Extract the [X, Y] coordinate from the center of the cell holding the provided text.  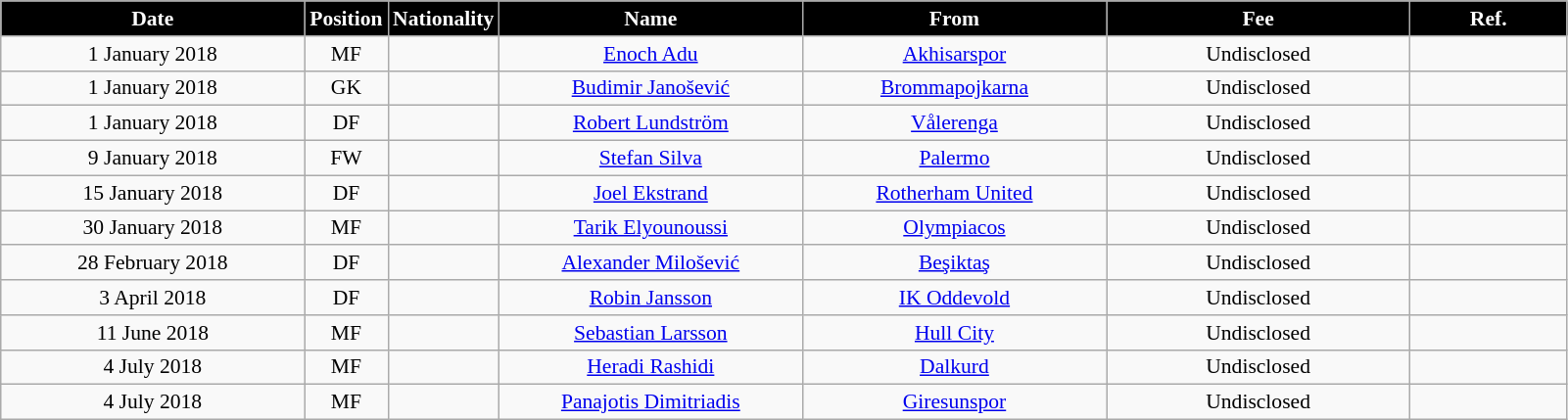
Olympiacos [954, 228]
Giresunspor [954, 402]
Robin Jansson [650, 298]
15 January 2018 [153, 193]
28 February 2018 [153, 263]
Joel Ekstrand [650, 193]
Name [650, 19]
Budimir Janošević [650, 88]
Sebastian Larsson [650, 333]
Palermo [954, 159]
Ref. [1489, 19]
Beşiktaş [954, 263]
FW [347, 159]
30 January 2018 [153, 228]
Rotherham United [954, 193]
Alexander Milošević [650, 263]
GK [347, 88]
Robert Lundström [650, 123]
11 June 2018 [153, 333]
9 January 2018 [153, 159]
Akhisarspor [954, 54]
Vålerenga [954, 123]
Panajotis Dimitriadis [650, 402]
Brommapojkarna [954, 88]
Stefan Silva [650, 159]
Enoch Adu [650, 54]
Dalkurd [954, 367]
Heradi Rashidi [650, 367]
3 April 2018 [153, 298]
Hull City [954, 333]
Nationality [443, 19]
From [954, 19]
IK Oddevold [954, 298]
Date [153, 19]
Fee [1259, 19]
Tarik Elyounoussi [650, 228]
Position [347, 19]
